Locate the cell with the specified text and output its [x, y] center coordinate. 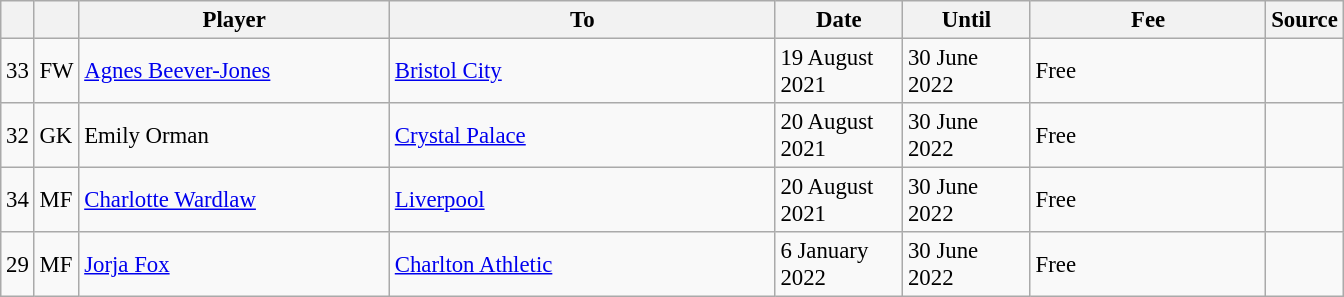
Fee [1148, 20]
Source [1304, 20]
Agnes Beever-Jones [234, 72]
To [582, 20]
6 January 2022 [839, 264]
Charlotte Wardlaw [234, 200]
Player [234, 20]
Charlton Athletic [582, 264]
Emily Orman [234, 136]
Crystal Palace [582, 136]
29 [18, 264]
32 [18, 136]
19 August 2021 [839, 72]
Jorja Fox [234, 264]
Date [839, 20]
Liverpool [582, 200]
FW [56, 72]
Bristol City [582, 72]
33 [18, 72]
GK [56, 136]
34 [18, 200]
Until [967, 20]
